Detect which cell encompasses the target text, then output its [X, Y] center coordinate. 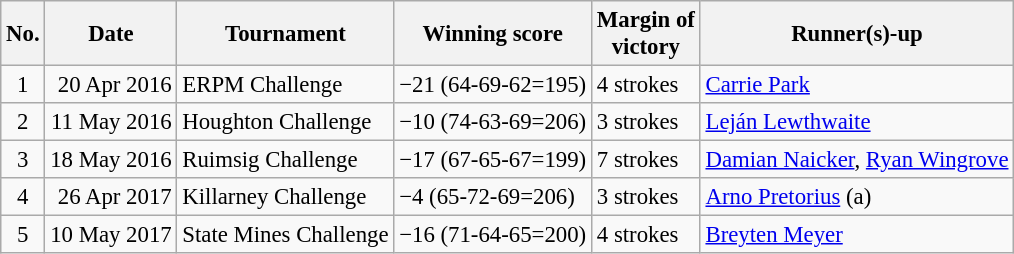
26 Apr 2017 [111, 197]
Tournament [286, 34]
7 strokes [646, 160]
4 [23, 197]
−21 (64-69-62=195) [493, 85]
Winning score [493, 34]
Arno Pretorius (a) [857, 197]
−17 (67-65-67=199) [493, 160]
State Mines Challenge [286, 235]
Date [111, 34]
5 [23, 235]
Carrie Park [857, 85]
Killarney Challenge [286, 197]
ERPM Challenge [286, 85]
−10 (74-63-69=206) [493, 122]
1 [23, 85]
Damian Naicker, Ryan Wingrove [857, 160]
2 [23, 122]
10 May 2017 [111, 235]
Houghton Challenge [286, 122]
Leján Lewthwaite [857, 122]
−16 (71-64-65=200) [493, 235]
20 Apr 2016 [111, 85]
Margin ofvictory [646, 34]
Ruimsig Challenge [286, 160]
18 May 2016 [111, 160]
−4 (65-72-69=206) [493, 197]
Breyten Meyer [857, 235]
11 May 2016 [111, 122]
Runner(s)-up [857, 34]
No. [23, 34]
3 [23, 160]
